Search for the cell housing the specified text and yield its (X, Y) center coordinate. 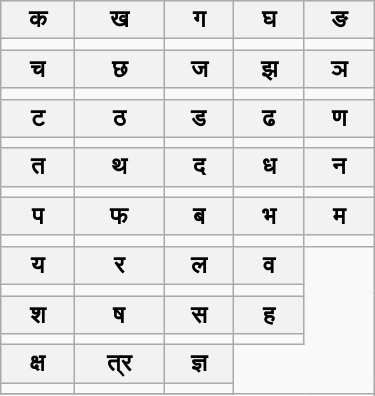
त्र (120, 364)
ज (199, 69)
छ (120, 69)
ध (269, 167)
र (120, 265)
व (269, 265)
ङ (339, 20)
स (199, 315)
ढ (269, 118)
श (38, 315)
क्ष (38, 364)
ल (199, 265)
ग (199, 20)
झ (269, 69)
ट (38, 118)
ख (120, 20)
य (38, 265)
ष (120, 315)
ञ (339, 69)
न (339, 167)
घ (269, 20)
थ (120, 167)
प (38, 216)
ण (339, 118)
ह (269, 315)
ड (199, 118)
फ (120, 216)
ज्ञ (199, 364)
द (199, 167)
म (339, 216)
क (38, 20)
भ (269, 216)
त (38, 167)
च (38, 69)
ठ (120, 118)
ब (199, 216)
